Return [X, Y] of the center of cell containing provided text 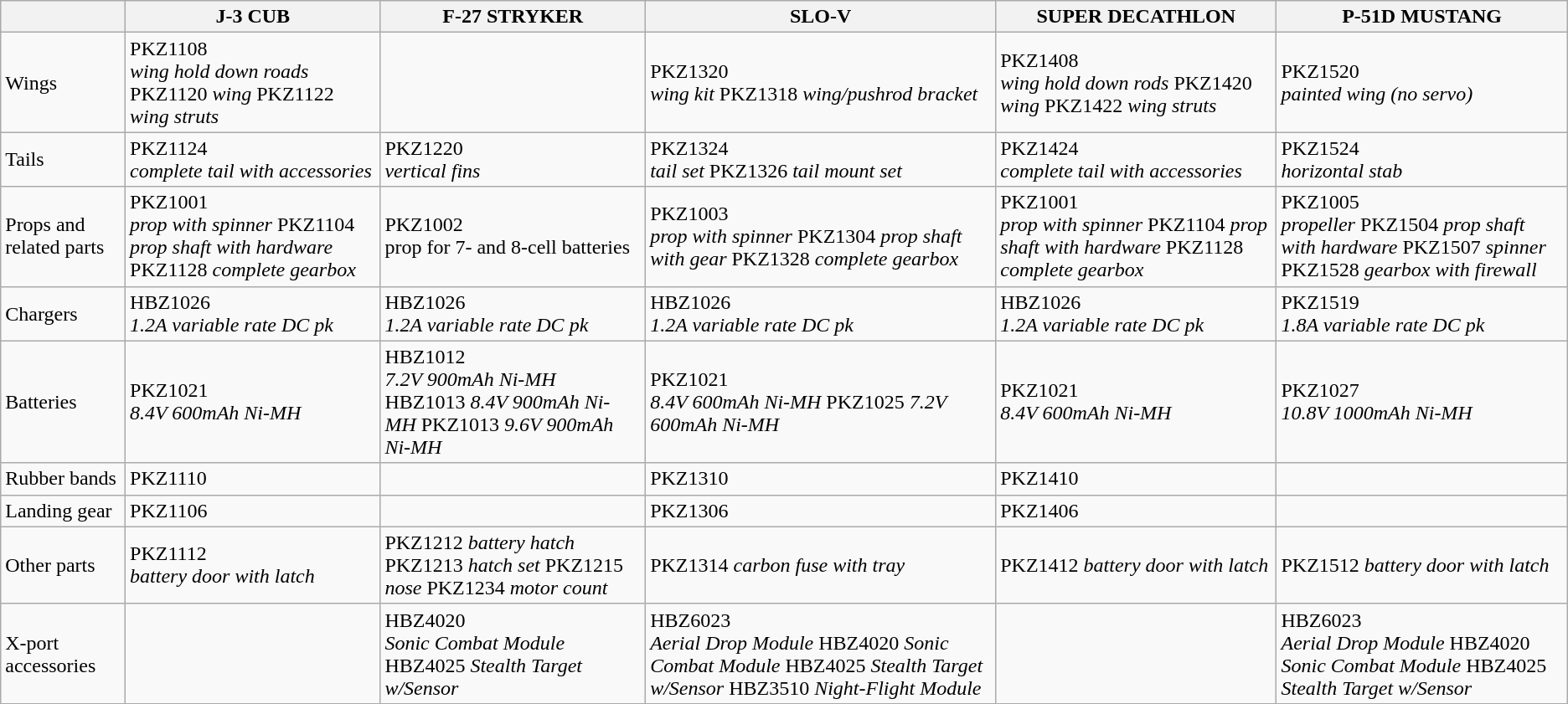
PKZ1424complete tail with accessories [1136, 159]
Other parts [64, 565]
PKZ1112battery door with latch [253, 565]
PKZ1306 [821, 511]
PKZ15191.8A variable rate DC pk [1422, 313]
PKZ1324tail set PKZ1326 tail mount set [821, 159]
PKZ1314 carbon fuse with tray [821, 565]
Chargers [64, 313]
PKZ1412 battery door with latch [1136, 565]
PKZ1005propeller PKZ1504 prop shaft with hardware PKZ1507 spinner PKZ1528 gearbox with firewall [1422, 236]
PKZ1410 [1136, 479]
P-51D MUSTANG [1422, 17]
F-27 STRYKER [513, 17]
PKZ1002prop for 7- and 8-cell batteries [513, 236]
PKZ1524horizontal stab [1422, 159]
PKZ1310 [821, 479]
J-3 CUB [253, 17]
PKZ1408wing hold down rods PKZ1420 wing PKZ1422 wing struts [1136, 82]
Wings [64, 82]
PKZ1512 battery door with latch [1422, 565]
HBZ4020Sonic Combat Module HBZ4025 Stealth Target w/Sensor [513, 653]
PKZ1003prop with spinner PKZ1304 prop shaft with gear PKZ1328 complete gearbox [821, 236]
SLO-V [821, 17]
Batteries [64, 402]
PKZ1220vertical fins [513, 159]
PKZ1212 battery hatchPKZ1213 hatch set PKZ1215 nose PKZ1234 motor count [513, 565]
PKZ1110 [253, 479]
SUPER DECATHLON [1136, 17]
PKZ1406 [1136, 511]
Tails [64, 159]
PKZ1320wing kit PKZ1318 wing/pushrod bracket [821, 82]
HBZ6023Aerial Drop Module HBZ4020 Sonic Combat Module HBZ4025 Stealth Target w/Sensor [1422, 653]
Landing gear [64, 511]
PKZ1124complete tail with accessories [253, 159]
X-port accessories [64, 653]
PKZ102710.8V 1000mAh Ni-MH [1422, 402]
Props and related parts [64, 236]
HBZ10127.2V 900mAh Ni-MH HBZ1013 8.4V 900mAh Ni-MH PKZ1013 9.6V 900mAh Ni-MH [513, 402]
Rubber bands [64, 479]
PKZ1106 [253, 511]
PKZ1108wing hold down roads PKZ1120 wing PKZ1122 wing struts [253, 82]
PKZ10218.4V 600mAh Ni-MH PKZ1025 7.2V 600mAh Ni-MH [821, 402]
PKZ1520painted wing (no servo) [1422, 82]
HBZ6023Aerial Drop Module HBZ4020 Sonic Combat Module HBZ4025 Stealth Target w/Sensor HBZ3510 Night-Flight Module [821, 653]
